Pinpoint the cell where the given text exists, returning its (X, Y) midpoint coordinate. 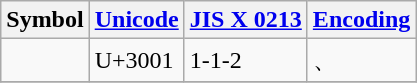
、 (361, 60)
Symbol (45, 20)
1-1-2 (246, 60)
JIS X 0213 (246, 20)
Encoding (361, 20)
U+3001 (136, 60)
Unicode (136, 20)
